Determine the (x, y) coordinate at the center of the cell enclosing the given text.  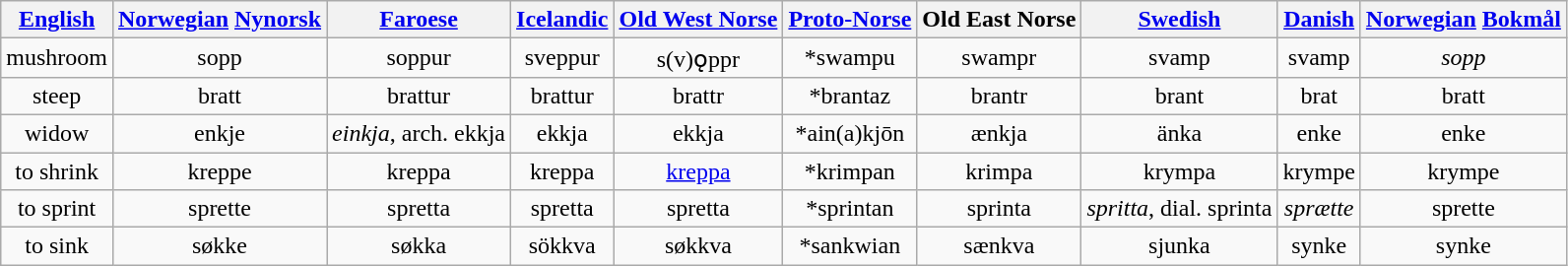
einkja, arch. ekkja (420, 133)
mushroom (57, 58)
*sprintan (850, 209)
brattr (698, 96)
Swedish (1180, 20)
*krimpan (850, 170)
sökkva (562, 246)
änka (1180, 133)
Norwegian Nynorsk (219, 20)
enkje (219, 133)
brant (1180, 96)
sjunka (1180, 246)
Norwegian Bokmål (1464, 20)
Icelandic (562, 20)
søkke (219, 246)
steep (57, 96)
sveppur (562, 58)
English (57, 20)
krympa (1180, 170)
sprætte (1319, 209)
soppur (420, 58)
søkka (420, 246)
søkkva (698, 246)
swampr (999, 58)
*brantaz (850, 96)
kreppe (219, 170)
*swampu (850, 58)
*sankwian (850, 246)
s(v)ǫppr (698, 58)
Danish (1319, 20)
Proto-Norse (850, 20)
*ain(a)kjōn (850, 133)
Faroese (420, 20)
widow (57, 133)
krimpa (999, 170)
to shrink (57, 170)
sænkva (999, 246)
brat (1319, 96)
to sprint (57, 209)
to sink (57, 246)
ænkja (999, 133)
sprinta (999, 209)
brantr (999, 96)
spritta, dial. sprinta (1180, 209)
Old West Norse (698, 20)
Old East Norse (999, 20)
